Extract the (x, y) coordinate from the center of the cell holding the provided text.  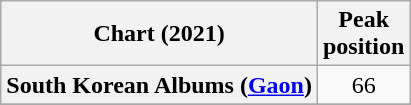
Chart (2021) (160, 34)
South Korean Albums (Gaon) (160, 85)
Peakposition (363, 34)
66 (363, 85)
